Determine the (X, Y) coordinate at the center of the cell enclosing the given text.  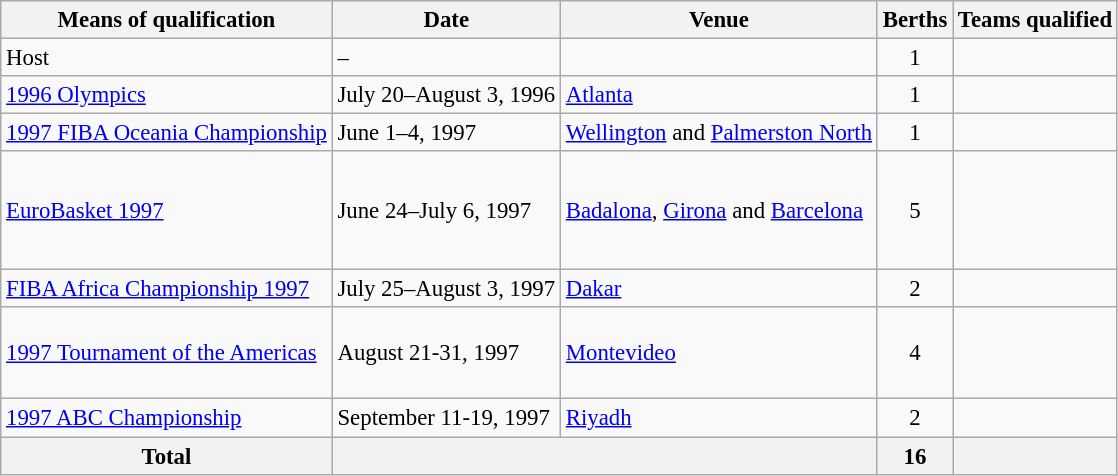
Wellington and Palmerston North (718, 133)
1997 FIBA Oceania Championship (166, 133)
Riyadh (718, 418)
Dakar (718, 289)
Means of qualification (166, 20)
Venue (718, 20)
5 (914, 210)
16 (914, 456)
August 21-31, 1997 (446, 354)
September 11-19, 1997 (446, 418)
– (446, 58)
Total (166, 456)
Host (166, 58)
1996 Olympics (166, 95)
June 24–July 6, 1997 (446, 210)
4 (914, 354)
1997 Tournament of the Americas (166, 354)
EuroBasket 1997 (166, 210)
Teams qualified (1036, 20)
Atlanta (718, 95)
Berths (914, 20)
1997 ABC Championship (166, 418)
July 20–August 3, 1996 (446, 95)
Badalona, Girona and Barcelona (718, 210)
June 1–4, 1997 (446, 133)
Montevideo (718, 354)
FIBA Africa Championship 1997 (166, 289)
July 25–August 3, 1997 (446, 289)
Date (446, 20)
